Return the (X, Y) coordinate for the center point of the cell that contains the specified text.  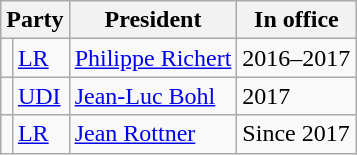
Since 2017 (296, 134)
President (153, 20)
UDI (40, 96)
In office (296, 20)
2017 (296, 96)
Philippe Richert (153, 58)
Jean-Luc Bohl (153, 96)
Jean Rottner (153, 134)
Party (35, 20)
2016–2017 (296, 58)
